Find where the given text appears and provide that cell's center as (x, y) coordinate. 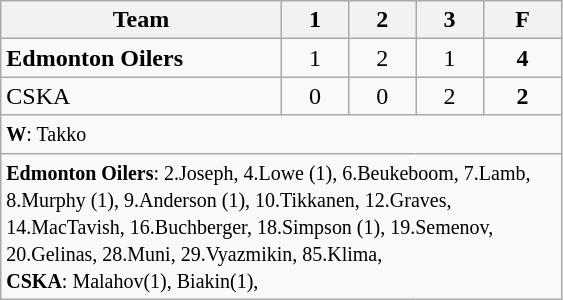
CSKA (141, 96)
Edmonton Oilers (141, 58)
Team (141, 20)
3 (450, 20)
4 (522, 58)
F (522, 20)
W: Takko (282, 134)
